Find where the given text appears and provide that cell's center as [x, y] coordinate. 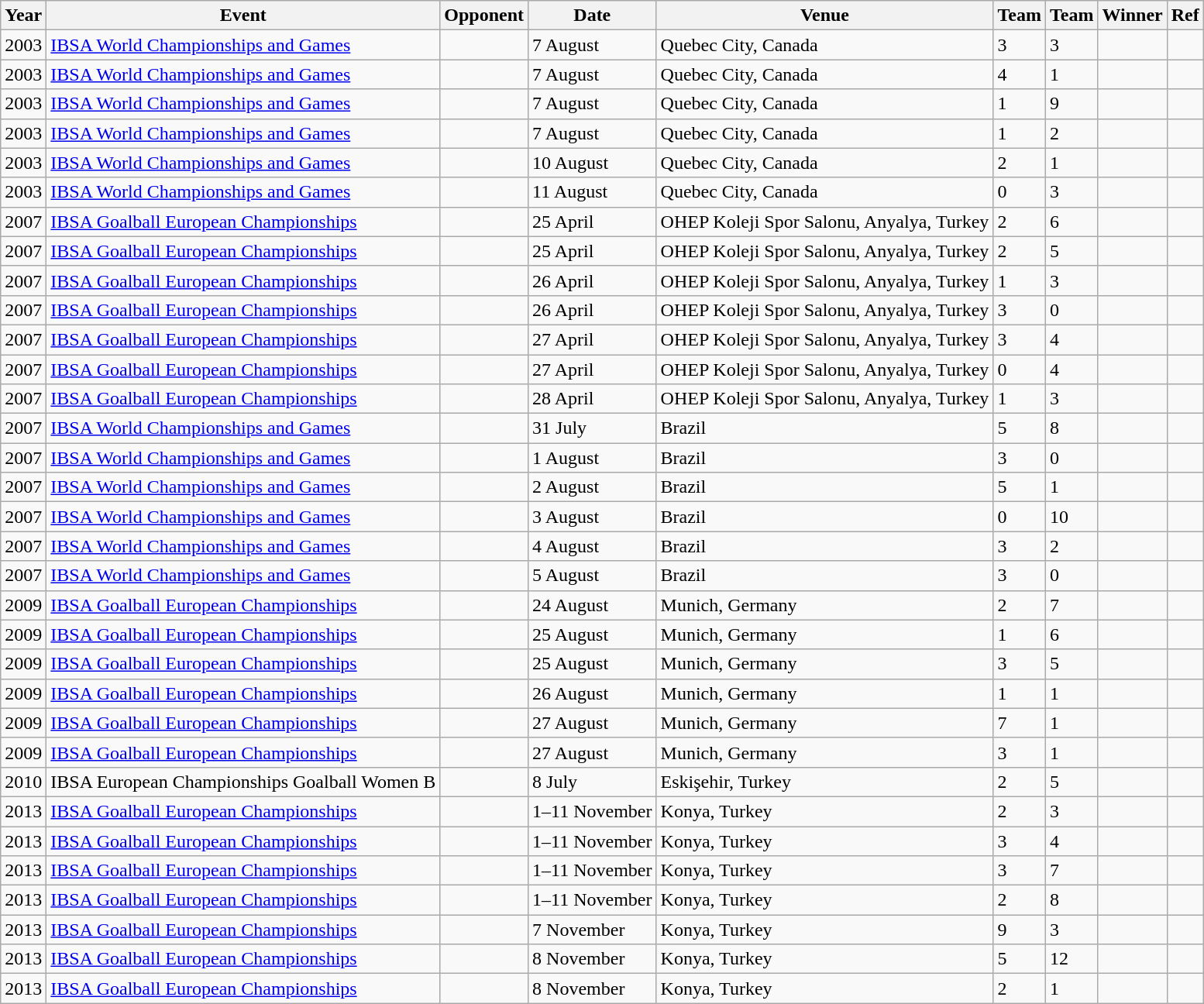
Winner [1133, 15]
2010 [23, 782]
Opponent [484, 15]
Event [243, 15]
Eskişehir, Turkey [824, 782]
12 [1072, 959]
Year [23, 15]
28 April [592, 399]
10 [1072, 517]
5 August [592, 576]
26 August [592, 693]
Date [592, 15]
3 August [592, 517]
IBSA European Championships Goalball Women B [243, 782]
2 August [592, 487]
7 November [592, 930]
8 July [592, 782]
1 August [592, 458]
Ref [1185, 15]
10 August [592, 163]
4 August [592, 546]
31 July [592, 428]
11 August [592, 192]
24 August [592, 605]
Venue [824, 15]
